Search for the cell housing the specified text and yield its (x, y) center coordinate. 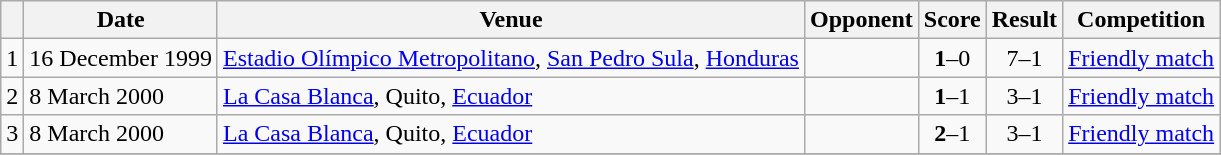
1 (12, 58)
16 December 1999 (121, 58)
1–1 (952, 96)
Estadio Olímpico Metropolitano, San Pedro Sula, Honduras (510, 58)
1–0 (952, 58)
3 (12, 134)
Result (1024, 20)
7–1 (1024, 58)
2 (12, 96)
Venue (510, 20)
Competition (1142, 20)
Score (952, 20)
Opponent (861, 20)
2–1 (952, 134)
Date (121, 20)
